Pinpoint the cell where the given text exists, returning its (X, Y) midpoint coordinate. 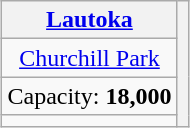
Churchill Park (90, 58)
Capacity: 18,000 (90, 96)
Lautoka (90, 20)
